Output the (x, y) coordinate of the center of the cell containing the given text.  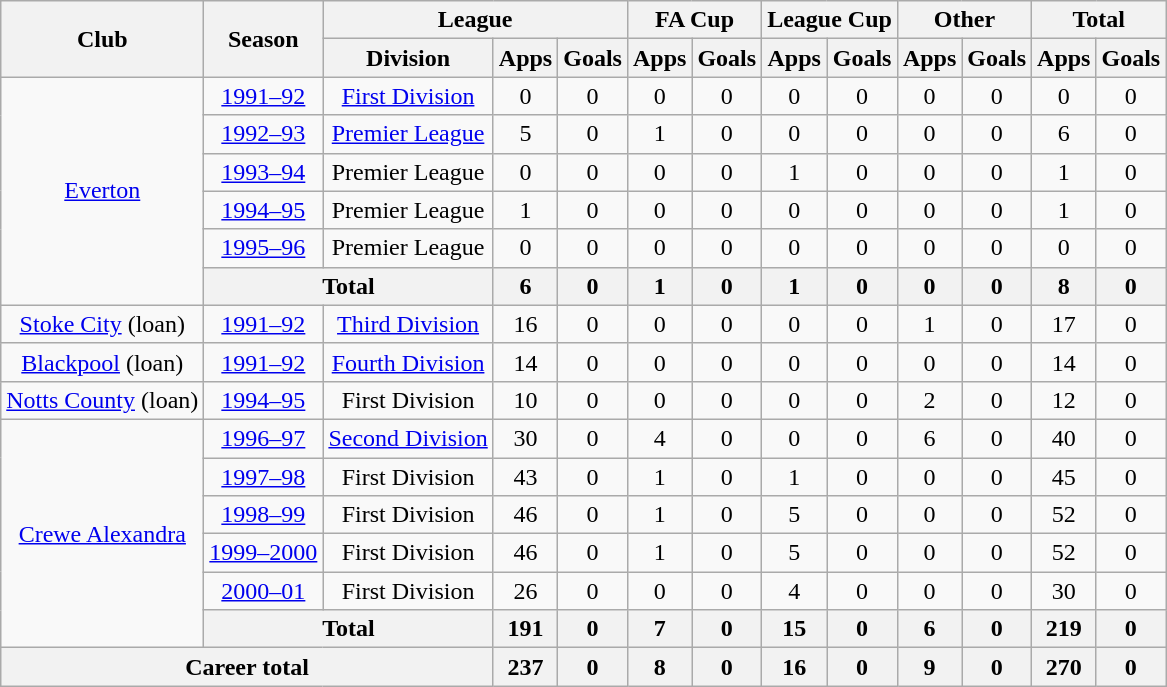
Club (102, 39)
League (476, 20)
Season (264, 39)
League Cup (830, 20)
Crewe Alexandra (102, 533)
43 (525, 477)
FA Cup (694, 20)
1997–98 (264, 477)
191 (525, 629)
10 (525, 400)
Everton (102, 191)
219 (1064, 629)
1992–93 (264, 134)
2 (929, 400)
270 (1064, 667)
1996–97 (264, 438)
1999–2000 (264, 553)
12 (1064, 400)
1993–94 (264, 172)
15 (794, 629)
2000–01 (264, 591)
Fourth Division (408, 362)
9 (929, 667)
Blackpool (loan) (102, 362)
1995–96 (264, 248)
Notts County (loan) (102, 400)
1998–99 (264, 515)
Stoke City (loan) (102, 324)
7 (659, 629)
26 (525, 591)
Third Division (408, 324)
17 (1064, 324)
Career total (248, 667)
Division (408, 58)
45 (1064, 477)
Other (964, 20)
237 (525, 667)
Second Division (408, 438)
40 (1064, 438)
